Scan for the cell matching the given text and deliver its [x, y] coordinate at center. 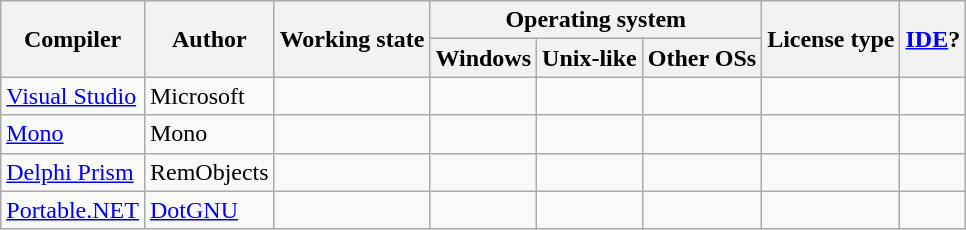
DotGNU [209, 210]
Other OSs [702, 58]
IDE? [933, 39]
License type [831, 39]
RemObjects [209, 172]
Windows [484, 58]
Delphi Prism [73, 172]
Unix-like [590, 58]
Portable.NET [73, 210]
Working state [352, 39]
Compiler [73, 39]
Microsoft [209, 96]
Visual Studio [73, 96]
Operating system [596, 20]
Author [209, 39]
